Detect which cell encompasses the target text, then output its (x, y) center coordinate. 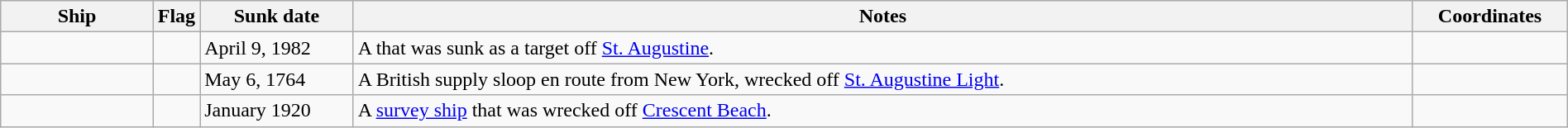
A that was sunk as a target off St. Augustine. (883, 48)
January 1920 (277, 111)
Coordinates (1490, 17)
Flag (176, 17)
A survey ship that was wrecked off Crescent Beach. (883, 111)
April 9, 1982 (277, 48)
Notes (883, 17)
Ship (77, 17)
Sunk date (277, 17)
A British supply sloop en route from New York, wrecked off St. Augustine Light. (883, 79)
May 6, 1764 (277, 79)
